Provide the [x, y] coordinate of the cell's center where the given text is located.  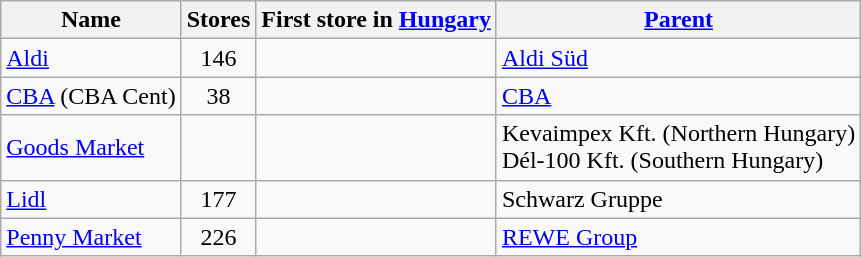
REWE Group [678, 237]
Schwarz Gruppe [678, 199]
Stores [218, 20]
177 [218, 199]
Aldi Süd [678, 58]
Kevaimpex Kft. (Northern Hungary)Dél-100 Kft. (Southern Hungary) [678, 148]
Name [91, 20]
First store in Hungary [376, 20]
CBA [678, 96]
Penny Market [91, 237]
38 [218, 96]
CBA (CBA Cent) [91, 96]
Aldi [91, 58]
146 [218, 58]
Lidl [91, 199]
Parent [678, 20]
Goods Market [91, 148]
226 [218, 237]
